Provide the (x, y) coordinate of the cell's center where the given text is located.  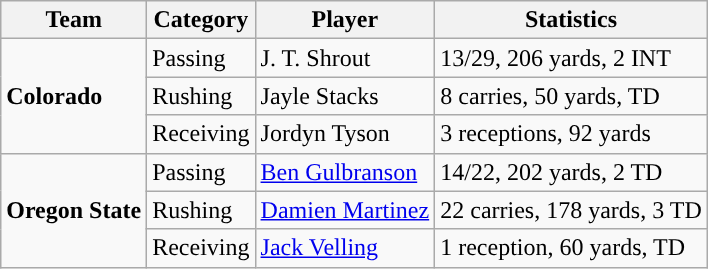
Jack Velling (345, 248)
Statistics (572, 20)
Oregon State (74, 210)
J. T. Shrout (345, 58)
22 carries, 178 yards, 3 TD (572, 210)
Jayle Stacks (345, 96)
14/22, 202 yards, 2 TD (572, 172)
Category (201, 20)
Ben Gulbranson (345, 172)
3 receptions, 92 yards (572, 134)
13/29, 206 yards, 2 INT (572, 58)
Damien Martinez (345, 210)
1 reception, 60 yards, TD (572, 248)
Player (345, 20)
Team (74, 20)
8 carries, 50 yards, TD (572, 96)
Colorado (74, 96)
Jordyn Tyson (345, 134)
